From the cell containing the given text, extract its center point as (x, y) coordinate. 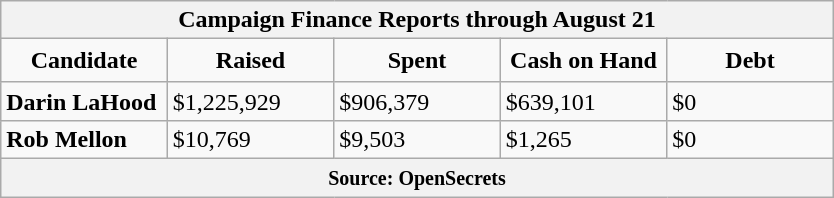
Cash on Hand (583, 61)
Debt (750, 61)
Source: OpenSecrets (417, 177)
Darin LaHood (84, 101)
$1,265 (583, 139)
Campaign Finance Reports through August 21 (417, 20)
$639,101 (583, 101)
$9,503 (417, 139)
$10,769 (250, 139)
Rob Mellon (84, 139)
Raised (250, 61)
$906,379 (417, 101)
$1,225,929 (250, 101)
Candidate (84, 61)
Spent (417, 61)
